Locate the cell with the specified text and output its (X, Y) center coordinate. 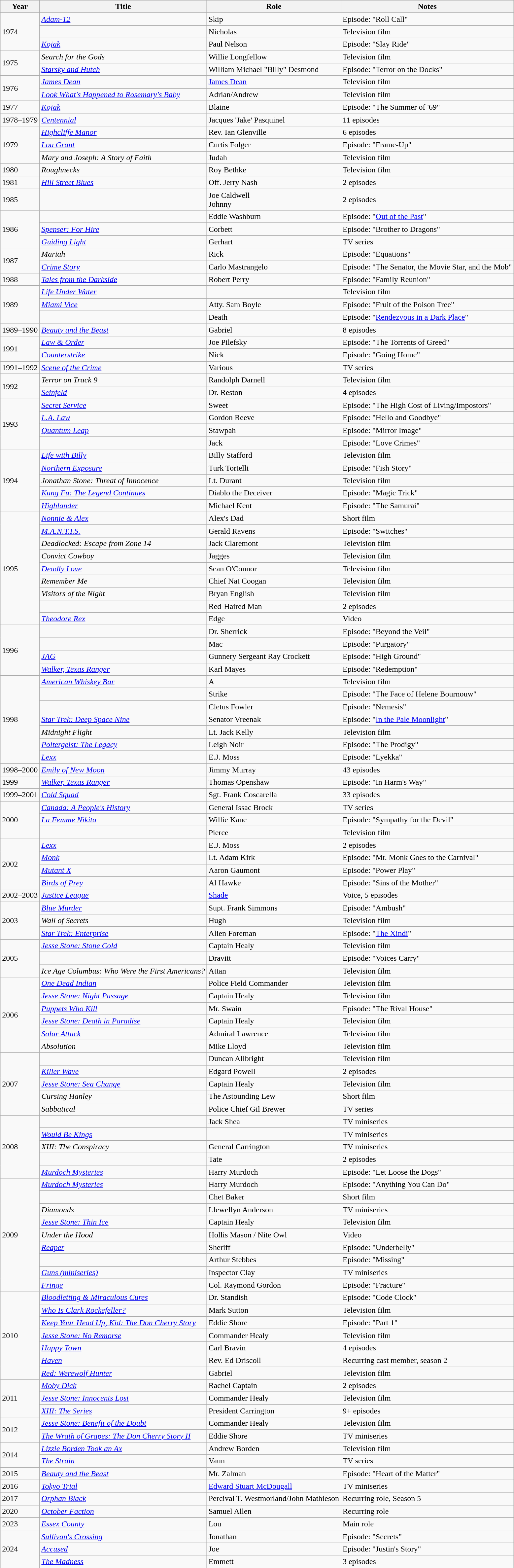
Convict Cowboy (123, 556)
1995 (20, 569)
Monk (123, 858)
One Dead Indian (123, 983)
Ice Age Columbus: Who Were the First Americans? (123, 971)
Thomas Openshaw (274, 782)
Adrian/Andrew (274, 94)
Would Be Kings (123, 1134)
Mike Lloyd (274, 1046)
Rev. Ian Glenville (274, 132)
Episode: "Justin's Story" (427, 1549)
Episode: "The Torrents of Greed" (427, 342)
Accused (123, 1549)
Tokyo Trial (123, 1486)
Al Hawke (274, 883)
Episode: "Mr. Monk Goes to the Carnival" (427, 858)
Lizzie Borden Took an Ax (123, 1448)
1980 (20, 170)
2003 (20, 920)
Happy Town (123, 1348)
JAG (123, 657)
Aaron Gaumont (274, 870)
Tales from the Darkside (123, 279)
Lt. Jack Kelly (274, 732)
Alien Foreman (274, 933)
43 episodes (427, 770)
Episode: "In Harm's Way" (427, 782)
Jagges (274, 556)
1986 (20, 229)
Sullivan's Crossing (123, 1536)
Look What's Happened to Rosemary's Baby (123, 94)
Joe (274, 1549)
1996 (20, 650)
Search for the Gods (123, 57)
Percival T. Westmorland/John Mathieson (274, 1499)
Episode: "Purgatory" (427, 644)
Main role (427, 1524)
Episode: "Going Home" (427, 355)
Law & Order (123, 342)
The Wrath of Grapes: The Don Cherry Story II (123, 1436)
Episode: "Terror on the Docks" (427, 69)
1974 (20, 32)
Chief Nat Coogan (274, 581)
1989–1990 (20, 330)
Emmett (274, 1561)
Jonathan Stone: Threat of Innocence (123, 481)
Episode: "Out of the Past" (427, 217)
Episode: "The Rival House" (427, 1009)
Jonathan (274, 1536)
Orphan Black (123, 1499)
Lou Grant (123, 145)
Episode: "Code Clock" (427, 1298)
1999–2001 (20, 795)
Red-Haired Man (274, 606)
Mr. Zalman (274, 1474)
Adam-12 (123, 19)
Spenser: For Hire (123, 229)
Rachel Captain (274, 1386)
Episode: "The Prodigy" (427, 744)
2006 (20, 1015)
Gerald Ravens (274, 531)
Nonnie & Alex (123, 518)
Episode: "Anything You Can Do" (427, 1185)
Pierce (274, 833)
Alex's Dad (274, 518)
Jesse Stone: Night Passage (123, 996)
A (274, 682)
Diamonds (123, 1210)
Leigh Noir (274, 744)
Miami Vice (123, 304)
Keep Your Head Up, Kid: The Don Cherry Story (123, 1323)
Hollis Mason / Nite Owl (274, 1235)
Hill Street Blues (123, 183)
1989 (20, 304)
Recurring role, Season 5 (427, 1499)
October Faction (123, 1511)
Rick (274, 254)
2020 (20, 1511)
Justice League (123, 895)
Karl Mayes (274, 669)
Episode: "Let Loose the Dogs" (427, 1172)
Episode: "Fish Story" (427, 468)
The Astounding Lew (274, 1096)
Cursing Hanley (123, 1096)
Jack Claremont (274, 543)
Judah (274, 158)
1977 (20, 107)
Episode: "Equations" (427, 254)
L.A. Law (123, 418)
1976 (20, 88)
Essex County (123, 1524)
Sweet (274, 405)
Title (123, 7)
2023 (20, 1524)
Episode: "Power Play" (427, 870)
Jesse Stone: No Remorse (123, 1335)
Stawpah (274, 430)
2016 (20, 1486)
33 episodes (427, 795)
Eddie Washburn (274, 217)
Episode: "Magic Trick" (427, 493)
The Strain (123, 1461)
Episode: "Part 1" (427, 1323)
1994 (20, 481)
Terror on Track 9 (123, 380)
Deadly Love (123, 568)
Mariah (123, 254)
Haven (123, 1360)
Episode: "The Samurai" (427, 506)
Admiral Lawrence (274, 1034)
Episode: "Voices Carry" (427, 958)
6 episodes (427, 132)
Various (274, 368)
Supt. Frank Simmons (274, 908)
Off. Jerry Nash (274, 183)
Episode: "Fracture" (427, 1285)
2000 (20, 820)
Visitors of the Night (123, 594)
Episode: "Switches" (427, 531)
Episode: "Redemption" (427, 669)
Nicholas (274, 32)
8 episodes (427, 330)
Quantum Leap (123, 430)
Mutant X (123, 870)
Episode: "Slay Ride" (427, 44)
2007 (20, 1084)
1998–2000 (20, 770)
Nick (274, 355)
Police Chief Gil Brewer (274, 1109)
Solar Attack (123, 1034)
Skip (274, 19)
Inspector Clay (274, 1272)
Rev. Ed Driscoll (274, 1360)
Episode: "In the Pale Moonlight" (427, 719)
2017 (20, 1499)
Arthur Stebbes (274, 1260)
1979 (20, 145)
Episode: "Rendezvous in a Dark Place" (427, 317)
2015 (20, 1474)
Episode: "Lyekka" (427, 757)
Atty. Sam Boyle (274, 304)
Jacques 'Jake' Pasquinel (274, 120)
Jesse Stone: Benefit of the Doubt (123, 1423)
Andrew Borden (274, 1448)
Under the Hood (123, 1235)
XIII: The Conspiracy (123, 1147)
Joe CaldwellJohnny (274, 199)
Willie Longfellow (274, 57)
Dr. Sherrick (274, 631)
Chet Baker (274, 1197)
Mr. Swain (274, 1009)
Lt. Adam Kirk (274, 858)
Starsky and Hutch (123, 69)
Corbett (274, 229)
Police Field Commander (274, 983)
Shade (274, 895)
XIII: The Series (123, 1411)
Sabbatical (123, 1109)
Paul Nelson (274, 44)
Moby Dick (123, 1386)
Bloodletting & Miraculous Cures (123, 1298)
Sgt. Frank Coscarella (274, 795)
Gerhart (274, 242)
Col. Raymond Gordon (274, 1285)
Tate (274, 1159)
Samuel Allen (274, 1511)
Sean O'Connor (274, 568)
Cletus Fowler (274, 707)
2009 (20, 1235)
2010 (20, 1335)
General Issac Brock (274, 807)
Episode: "The Face of Helene Bournouw" (427, 694)
Midnight Flight (123, 732)
Llewellyn Anderson (274, 1210)
Turk Tortelli (274, 468)
Remember Me (123, 581)
Red: Werewolf Hunter (123, 1373)
Episode: "Ambush" (427, 908)
Episode: "Sins of the Mother" (427, 883)
1988 (20, 279)
Dravitt (274, 958)
Cold Squad (123, 795)
Canada: A People's History (123, 807)
Strike (274, 694)
2012 (20, 1430)
Theodore Rex (123, 619)
Death (274, 317)
2011 (20, 1398)
Episode: "Roll Call" (427, 19)
Edge (274, 619)
2002 (20, 864)
Attan (274, 971)
Deadlocked: Escape from Zone 14 (123, 543)
Jimmy Murray (274, 770)
General Carrington (274, 1147)
2008 (20, 1147)
Episode: "Secrets" (427, 1536)
Voice, 5 episodes (427, 895)
Billy Stafford (274, 455)
Robert Perry (274, 279)
Episode: "Missing" (427, 1260)
Highcliffe Manor (123, 132)
Puppets Who Kill (123, 1009)
Dr. Reston (274, 393)
Killer Wave (123, 1071)
Senator Vreenak (274, 719)
Mary and Joseph: A Story of Faith (123, 158)
Counterstrike (123, 355)
Star Trek: Enterprise (123, 933)
Curtis Folger (274, 145)
Lou (274, 1524)
American Whiskey Bar (123, 682)
Star Trek: Deep Space Nine (123, 719)
President Carrington (274, 1411)
Life Under Water (123, 292)
Episode: "Brother to Dragons" (427, 229)
Jesse Stone: Sea Change (123, 1084)
Episode: "Nemesis" (427, 707)
Who Is Clark Rockefeller? (123, 1310)
11 episodes (427, 120)
Episode: "Sympathy for the Devil" (427, 820)
Emily of New Moon (123, 770)
Episode: "Beyond the Veil" (427, 631)
The Madness (123, 1561)
Mac (274, 644)
Life with Billy (123, 455)
Kung Fu: The Legend Continues (123, 493)
3 episodes (427, 1561)
Edward Stuart McDougall (274, 1486)
Recurring cast member, season 2 (427, 1360)
Blue Murder (123, 908)
2014 (20, 1455)
Episode: "The Senator, the Movie Star, and the Mob" (427, 267)
1975 (20, 63)
1993 (20, 424)
Poltergeist: The Legacy (123, 744)
Episode: "Hello and Goodbye" (427, 418)
Episode: "Love Crimes" (427, 443)
2002–2003 (20, 895)
Centennial (123, 120)
Wall of Secrets (123, 920)
Crime Story (123, 267)
Guiding Light (123, 242)
Reaper (123, 1247)
M.A.N.T.I.S. (123, 531)
2024 (20, 1549)
Roughnecks (123, 170)
Episode: "Frame-Up" (427, 145)
Jesse Stone: Thin Ice (123, 1222)
Carlo Mastrangelo (274, 267)
Episode: "Underbelly" (427, 1247)
Secret Service (123, 405)
Recurring role (427, 1511)
Episode: "Fruit of the Poison Tree" (427, 304)
1987 (20, 261)
Mark Sutton (274, 1310)
Edgard Powell (274, 1071)
Episode: "High Ground" (427, 657)
Duncan Allbright (274, 1059)
Birds of Prey (123, 883)
Willie Kane (274, 820)
Notes (427, 7)
Jesse Stone: Death in Paradise (123, 1021)
Jack Shea (274, 1122)
2005 (20, 958)
9+ episodes (427, 1411)
Seinfeld (123, 393)
Carl Bravin (274, 1348)
Gunnery Sergeant Ray Crockett (274, 657)
Episode: "Family Reunion" (427, 279)
Episode: "Heart of the Matter" (427, 1474)
Michael Kent (274, 506)
Bryan English (274, 594)
1978–1979 (20, 120)
Blaine (274, 107)
La Femme Nikita (123, 820)
1999 (20, 782)
Randolph Darnell (274, 380)
1992 (20, 386)
Northern Exposure (123, 468)
Episode: "The Summer of '69" (427, 107)
William Michael "Billy" Desmond (274, 69)
Diablo the Deceiver (274, 493)
Role (274, 7)
Episode: "Mirror Image" (427, 430)
Jesse Stone: Stone Cold (123, 945)
Year (20, 7)
Dr. Standish (274, 1298)
Fringe (123, 1285)
Absolution (123, 1046)
Roy Bethke (274, 170)
Scene of the Crime (123, 368)
Gordon Reeve (274, 418)
Lt. Durant (274, 481)
Hugh (274, 920)
1991 (20, 348)
Jack (274, 443)
Episode: "The Xindi" (427, 933)
1998 (20, 719)
Joe Pilefsky (274, 342)
1981 (20, 183)
Episode: "The High Cost of Living/Impostors" (427, 405)
1985 (20, 199)
1991–1992 (20, 368)
Jesse Stone: Innocents Lost (123, 1398)
Highlander (123, 506)
Guns (miniseries) (123, 1272)
Vaun (274, 1461)
Sheriff (274, 1247)
